Pinpoint the cell where the given text exists, returning its (X, Y) midpoint coordinate. 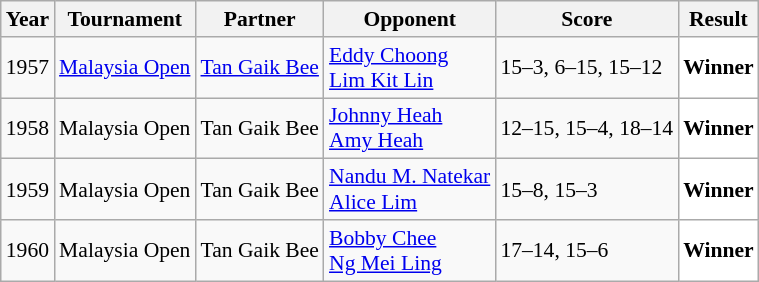
Johnny Heah Amy Heah (410, 128)
Bobby Chee Ng Mei Ling (410, 250)
1959 (28, 190)
Eddy Choong Lim Kit Lin (410, 68)
1958 (28, 128)
Result (718, 19)
Tournament (124, 19)
Year (28, 19)
1957 (28, 68)
15–3, 6–15, 15–12 (586, 68)
Nandu M. Natekar Alice Lim (410, 190)
Score (586, 19)
12–15, 15–4, 18–14 (586, 128)
Partner (260, 19)
15–8, 15–3 (586, 190)
1960 (28, 250)
17–14, 15–6 (586, 250)
Opponent (410, 19)
